Pinpoint the cell where the given text exists, returning its (X, Y) midpoint coordinate. 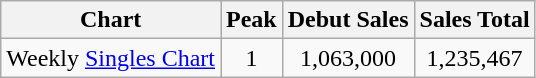
1 (252, 58)
Debut Sales (348, 20)
1,235,467 (474, 58)
Chart (111, 20)
Weekly Singles Chart (111, 58)
1,063,000 (348, 58)
Peak (252, 20)
Sales Total (474, 20)
